Return [x, y] of the center of cell containing provided text 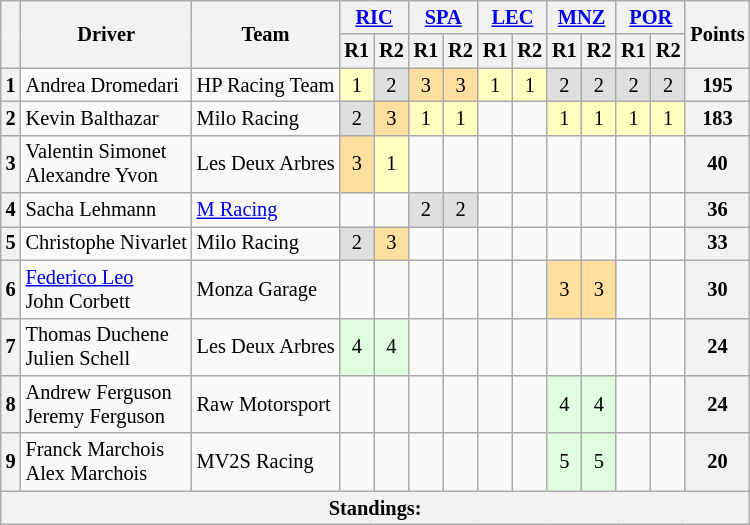
Christophe Nivarlet [106, 243]
Valentin Simonet Alexandre Yvon [106, 164]
Sacha Lehmann [106, 210]
183 [717, 118]
Kevin Balthazar [106, 118]
MNZ [582, 17]
40 [717, 164]
195 [717, 85]
POR [650, 17]
6 [11, 289]
36 [717, 210]
Andrea Dromedari [106, 85]
Monza Garage [266, 289]
Points [717, 34]
Raw Motorsport [266, 404]
Franck Marchois Alex Marchois [106, 462]
LEC [512, 17]
Driver [106, 34]
Team [266, 34]
8 [11, 404]
Standings: [376, 508]
RIC [374, 17]
20 [717, 462]
MV2S Racing [266, 462]
SPA [444, 17]
9 [11, 462]
Andrew Ferguson Jeremy Ferguson [106, 404]
HP Racing Team [266, 85]
Federico Leo John Corbett [106, 289]
Thomas Duchene Julien Schell [106, 347]
M Racing [266, 210]
7 [11, 347]
30 [717, 289]
33 [717, 243]
